Determine the [x, y] coordinate at the center of the cell enclosing the given text.  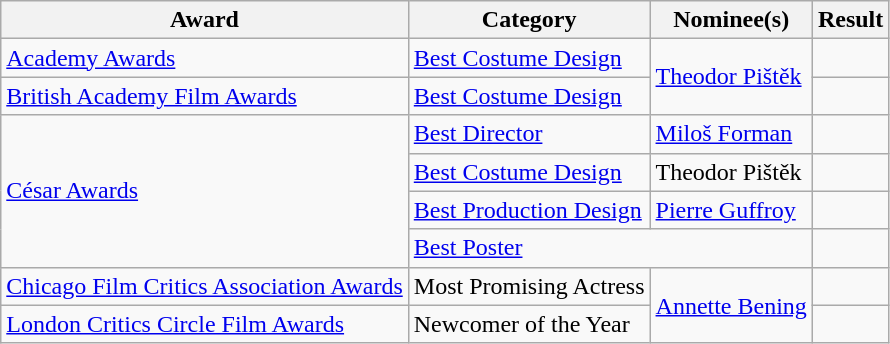
César Awards [205, 191]
Best Director [529, 134]
London Critics Circle Film Awards [205, 324]
Chicago Film Critics Association Awards [205, 286]
Academy Awards [205, 58]
Category [529, 20]
Nominee(s) [731, 20]
Miloš Forman [731, 134]
Best Production Design [529, 210]
Result [850, 20]
Most Promising Actress [529, 286]
Pierre Guffroy [731, 210]
Award [205, 20]
Best Poster [610, 248]
Newcomer of the Year [529, 324]
British Academy Film Awards [205, 96]
Annette Bening [731, 305]
